Search for the cell housing the specified text and yield its [X, Y] center coordinate. 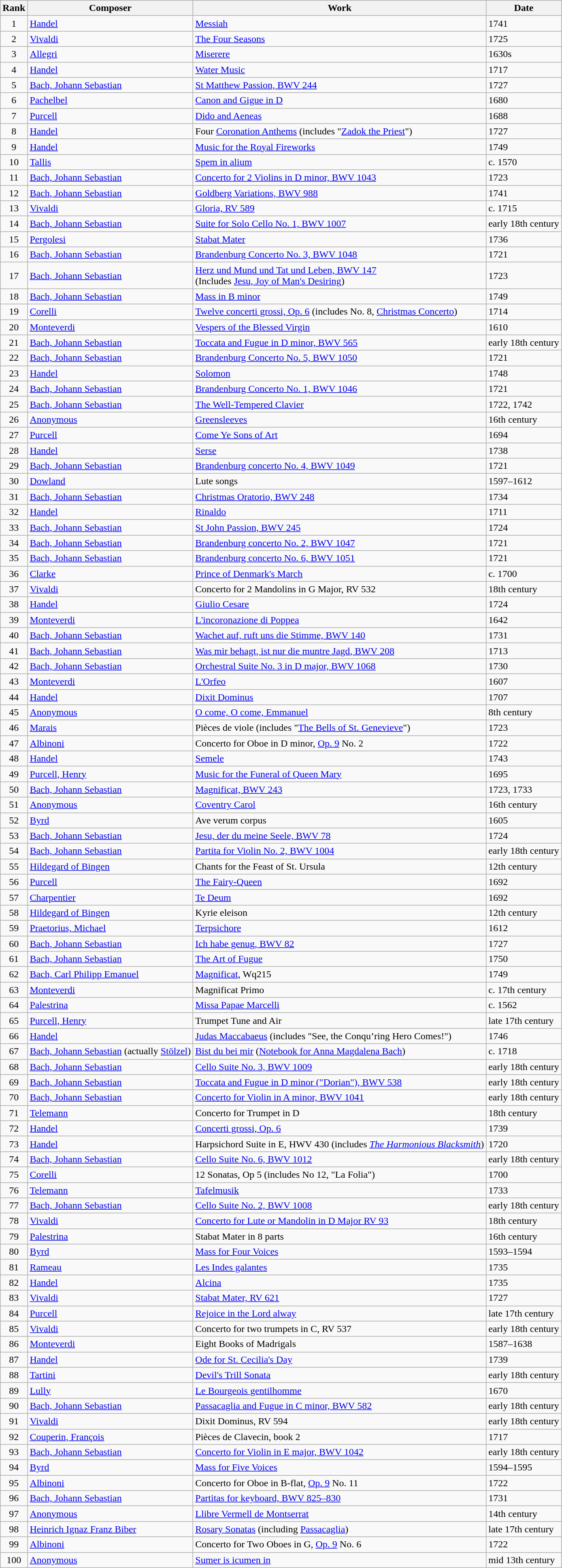
73 [14, 1144]
Te Deum [340, 897]
32 [14, 512]
97 [14, 1514]
Jesu, der du meine Seele, BWV 78 [340, 836]
Concerto for Oboe in B-flat, Op. 9 No. 11 [340, 1483]
8th century [524, 713]
75 [14, 1174]
Pachelbel [110, 100]
62 [14, 974]
1711 [524, 512]
74 [14, 1159]
Rinaldo [340, 512]
92 [14, 1437]
Concerto for Lute or Mandolin in D Major RV 93 [340, 1221]
5 [14, 85]
Brandenburg concerto No. 2, BWV 1047 [340, 543]
The Four Seasons [340, 39]
The Art of Fugue [340, 959]
22 [14, 358]
c. 1562 [524, 1005]
42 [14, 666]
2 [14, 39]
29 [14, 466]
Gloria, RV 589 [340, 208]
21 [14, 343]
Cello Suite No. 6, BWV 1012 [340, 1159]
Messiah [340, 23]
Water Music [340, 70]
Heinrich Ignaz Franz Biber [110, 1529]
1700 [524, 1174]
30 [14, 481]
35 [14, 558]
Pergolesi [110, 239]
6 [14, 100]
69 [14, 1082]
33 [14, 528]
Ave verum corpus [340, 820]
18 [14, 296]
63 [14, 990]
1587–1638 [524, 1344]
Devil's Trill Sonata [340, 1375]
1670 [524, 1390]
1597–1612 [524, 481]
54 [14, 851]
Bist du bei mir (Notebook for Anna Magdalena Bach) [340, 1051]
1748 [524, 373]
Allegri [110, 54]
51 [14, 805]
45 [14, 713]
Dowland [110, 481]
24 [14, 389]
Orchestral Suite No. 3 in D major, BWV 1068 [340, 666]
Goldberg Variations, BWV 988 [340, 193]
98 [14, 1529]
c. 1715 [524, 208]
Chants for the Feast of St. Ursula [340, 866]
St Matthew Passion, BWV 244 [340, 85]
10 [14, 162]
67 [14, 1051]
1738 [524, 451]
Work [340, 8]
Dido and Aeneas [340, 116]
Brandenburg concerto No. 4, BWV 1049 [340, 466]
90 [14, 1406]
Dixit Dominus, RV 594 [340, 1421]
Partita for Violin No. 2, BWV 1004 [340, 851]
O come, O come, Emmanuel [340, 713]
40 [14, 635]
1694 [524, 435]
Toccata and Fugue in D minor ("Dorian"), BWV 538 [340, 1082]
14th century [524, 1514]
The Fairy-Queen [340, 882]
49 [14, 774]
mid 13th century [524, 1560]
76 [14, 1190]
26 [14, 419]
37 [14, 589]
28 [14, 451]
72 [14, 1128]
100 [14, 1560]
55 [14, 866]
25 [14, 404]
Charpentier [110, 897]
23 [14, 373]
Serse [340, 451]
Concerto for Two Oboes in G, Op. 9 No. 6 [340, 1545]
1736 [524, 239]
Concerto for 2 Violins in D minor, BWV 1043 [340, 177]
Mass in B minor [340, 296]
17 [14, 275]
Stabat Mater in 8 parts [340, 1236]
1607 [524, 681]
Concerto for two trumpets in C, RV 537 [340, 1329]
Rameau [110, 1267]
Magnificat Primo [340, 990]
Magnificat, BWV 243 [340, 789]
1723, 1733 [524, 789]
1722, 1742 [524, 404]
Was mir behagt, ist nur die muntre Jagd, BWV 208 [340, 651]
1612 [524, 928]
83 [14, 1298]
Judas Maccabaeus (includes "See, the Conqu’ring Hero Comes!") [340, 1036]
1733 [524, 1190]
80 [14, 1252]
Semele [340, 759]
1725 [524, 39]
Brandenburg Concerto No. 5, BWV 1050 [340, 358]
Twelve concerti grossi, Op. 6 (includes No. 8, Christmas Concerto) [340, 312]
Lully [110, 1390]
70 [14, 1098]
38 [14, 604]
Rejoice in the Lord alway [340, 1313]
3 [14, 54]
93 [14, 1452]
c. 1570 [524, 162]
1730 [524, 666]
4 [14, 70]
13 [14, 208]
Kyrie eleison [340, 913]
Concerto for Violin in A minor, BWV 1041 [340, 1098]
Composer [110, 8]
Dixit Dominus [340, 697]
Concerto for 2 Mandolins in G Major, RV 532 [340, 589]
94 [14, 1468]
9 [14, 147]
Come Ye Sons of Art [340, 435]
Trumpet Tune and Air [340, 1021]
c. 1718 [524, 1051]
Spem in alium [340, 162]
88 [14, 1375]
79 [14, 1236]
c. 1700 [524, 574]
36 [14, 574]
58 [14, 913]
Brandenburg concerto No. 6, BWV 1051 [340, 558]
Herz und Mund und Tat und Leben, BWV 147(Includes Jesu, Joy of Man's Desiring) [340, 275]
60 [14, 944]
20 [14, 327]
82 [14, 1283]
Brandenburg Concerto No. 3, BWV 1048 [340, 255]
Stabat Mater, RV 621 [340, 1298]
48 [14, 759]
66 [14, 1036]
Tallis [110, 162]
1720 [524, 1144]
1642 [524, 620]
78 [14, 1221]
Suite for Solo Cello No. 1, BWV 1007 [340, 224]
c. 17th century [524, 990]
St John Passion, BWV 245 [340, 528]
1594–1595 [524, 1468]
96 [14, 1498]
Partitas for keyboard, BWV 825–830 [340, 1498]
Couperin, François [110, 1437]
1680 [524, 100]
1593–1594 [524, 1252]
Brandenburg Concerto No. 1, BWV 1046 [340, 389]
12 [14, 193]
11 [14, 177]
Missa Papae Marcelli [340, 1005]
Clarke [110, 574]
16 [14, 255]
Concerto for Oboe in D minor, Op. 9 No. 2 [340, 743]
Marais [110, 728]
1734 [524, 497]
L'Orfeo [340, 681]
Rosary Sonatas (including Passacaglia) [340, 1529]
1707 [524, 697]
Cello Suite No. 3, BWV 1009 [340, 1067]
64 [14, 1005]
Concerto for Violin in E major, BWV 1042 [340, 1452]
Magnificat, Wq215 [340, 974]
Tafelmusik [340, 1190]
34 [14, 543]
Passacaglia and Fugue in C minor, BWV 582 [340, 1406]
47 [14, 743]
Harpsichord Suite in E, HWV 430 (includes The Harmonious Blacksmith) [340, 1144]
Mass for Four Voices [340, 1252]
52 [14, 820]
14 [14, 224]
1695 [524, 774]
Christmas Oratorio, BWV 248 [340, 497]
Bach, Johann Sebastian (actually Stölzel) [110, 1051]
50 [14, 789]
Lute songs [340, 481]
Mass for Five Voices [340, 1468]
1605 [524, 820]
Ode for St. Cecilia's Day [340, 1360]
L'incoronazione di Poppea [340, 620]
Wachet auf, ruft uns die Stimme, BWV 140 [340, 635]
1630s [524, 54]
46 [14, 728]
Les Indes galantes [340, 1267]
65 [14, 1021]
Coventry Carol [340, 805]
1610 [524, 327]
53 [14, 836]
77 [14, 1206]
7 [14, 116]
99 [14, 1545]
Stabat Mater [340, 239]
59 [14, 928]
43 [14, 681]
Toccata and Fugue in D minor, BWV 565 [340, 343]
Bach, Carl Philipp Emanuel [110, 974]
Music for the Funeral of Queen Mary [340, 774]
71 [14, 1113]
The Well-Tempered Clavier [340, 404]
Rank [14, 8]
8 [14, 131]
91 [14, 1421]
Canon and Gigue in D [340, 100]
1743 [524, 759]
27 [14, 435]
12 Sonatas, Op 5 (includes No 12, "La Folia") [340, 1174]
Pièces de Clavecin, book 2 [340, 1437]
1688 [524, 116]
1 [14, 23]
Four Coronation Anthems (includes "Zadok the Priest") [340, 131]
1750 [524, 959]
81 [14, 1267]
84 [14, 1313]
89 [14, 1390]
Prince of Denmark's March [340, 574]
Sumer is icumen in [340, 1560]
56 [14, 882]
Terpsichore [340, 928]
Pièces de viole (includes "The Bells of St. Genevieve") [340, 728]
1713 [524, 651]
57 [14, 897]
85 [14, 1329]
Greensleeves [340, 419]
Vespers of the Blessed Virgin [340, 327]
95 [14, 1483]
19 [14, 312]
Concerto for Trumpet in D [340, 1113]
Tartini [110, 1375]
Llibre Vermell de Montserrat [340, 1514]
39 [14, 620]
Miserere [340, 54]
Le Bourgeois gentilhomme [340, 1390]
15 [14, 239]
44 [14, 697]
41 [14, 651]
Date [524, 8]
Giulio Cesare [340, 604]
1746 [524, 1036]
61 [14, 959]
31 [14, 497]
Music for the Royal Fireworks [340, 147]
Ich habe genug, BWV 82 [340, 944]
86 [14, 1344]
Alcina [340, 1283]
Eight Books of Madrigals [340, 1344]
87 [14, 1360]
Solomon [340, 373]
1714 [524, 312]
Praetorius, Michael [110, 928]
Concerti grossi, Op. 6 [340, 1128]
68 [14, 1067]
Cello Suite No. 2, BWV 1008 [340, 1206]
